Extract the (X, Y) coordinate from the center of the cell holding the provided text.  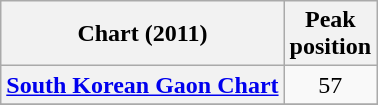
Chart (2011) (142, 34)
Peakposition (330, 34)
South Korean Gaon Chart (142, 85)
57 (330, 85)
